Return (X, Y) of the center of cell containing provided text 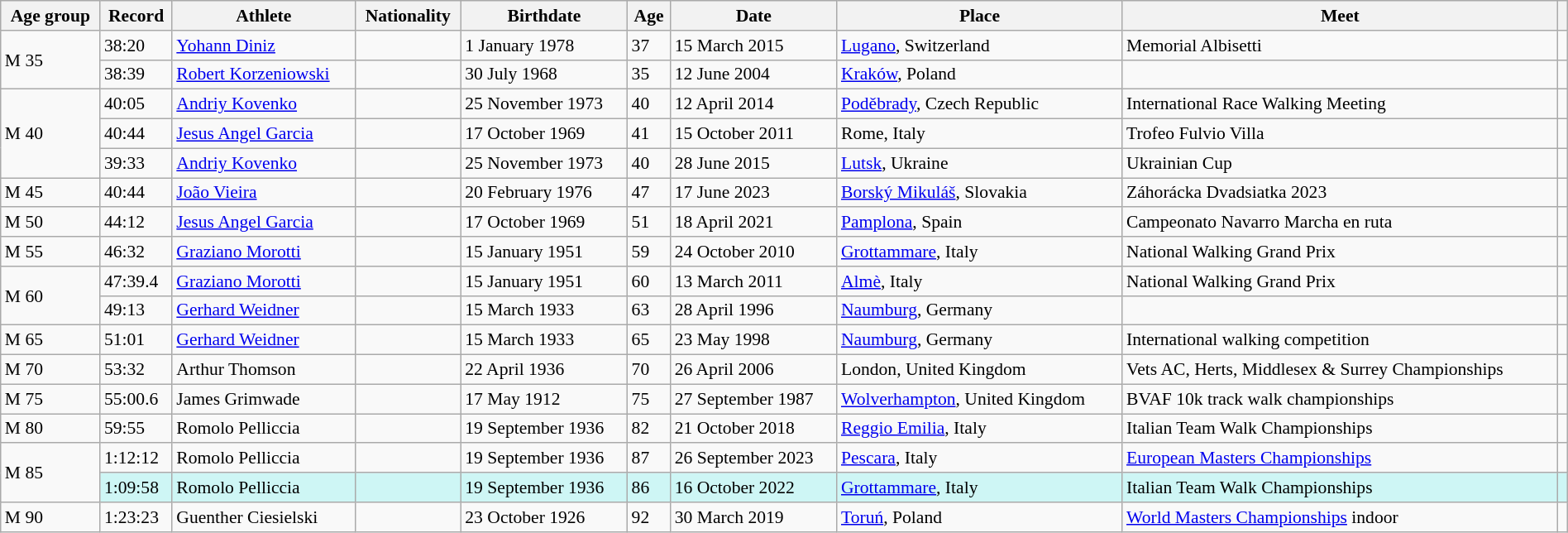
21 October 2018 (754, 429)
Vets AC, Herts, Middlesex & Surrey Championships (1340, 370)
63 (649, 310)
Yohann Diniz (263, 46)
Guenther Ciesielski (263, 517)
38:20 (136, 46)
London, United Kingdom (979, 370)
International walking competition (1340, 340)
World Masters Championships indoor (1340, 517)
Pescara, Italy (979, 459)
40:05 (136, 104)
M 45 (50, 193)
92 (649, 517)
Age (649, 16)
41 (649, 134)
17 June 2023 (754, 193)
Robert Korzeniowski (263, 74)
51 (649, 223)
26 September 2023 (754, 459)
22 April 1936 (544, 370)
João Vieira (263, 193)
47:39.4 (136, 281)
M 35 (50, 60)
75 (649, 399)
16 October 2022 (754, 487)
Reggio Emilia, Italy (979, 429)
BVAF 10k track walk championships (1340, 399)
65 (649, 340)
1 January 1978 (544, 46)
26 April 2006 (754, 370)
82 (649, 429)
17 May 1912 (544, 399)
46:32 (136, 252)
35 (649, 74)
30 July 1968 (544, 74)
Kraków, Poland (979, 74)
M 55 (50, 252)
28 April 1996 (754, 310)
M 50 (50, 223)
87 (649, 459)
37 (649, 46)
1:23:23 (136, 517)
15 March 2015 (754, 46)
Date (754, 16)
12 April 2014 (754, 104)
Poděbrady, Czech Republic (979, 104)
Rome, Italy (979, 134)
Record (136, 16)
M 60 (50, 296)
55:00.6 (136, 399)
Memorial Albisetti (1340, 46)
Wolverhampton, United Kingdom (979, 399)
13 March 2011 (754, 281)
59:55 (136, 429)
M 70 (50, 370)
Almè, Italy (979, 281)
International Race Walking Meeting (1340, 104)
39:33 (136, 163)
59 (649, 252)
Nationality (408, 16)
30 March 2019 (754, 517)
M 75 (50, 399)
23 October 1926 (544, 517)
M 40 (50, 134)
51:01 (136, 340)
Trofeo Fulvio Villa (1340, 134)
60 (649, 281)
1:12:12 (136, 459)
Pamplona, Spain (979, 223)
1:09:58 (136, 487)
15 October 2011 (754, 134)
Campeonato Navarro Marcha en ruta (1340, 223)
86 (649, 487)
Lutsk, Ukraine (979, 163)
Arthur Thomson (263, 370)
44:12 (136, 223)
28 June 2015 (754, 163)
Borský Mikuláš, Slovakia (979, 193)
Toruń, Poland (979, 517)
Athlete (263, 16)
European Masters Championships (1340, 459)
Place (979, 16)
Ukrainian Cup (1340, 163)
27 September 1987 (754, 399)
53:32 (136, 370)
M 85 (50, 473)
Age group (50, 16)
12 June 2004 (754, 74)
Meet (1340, 16)
18 April 2021 (754, 223)
Birthdate (544, 16)
M 80 (50, 429)
20 February 1976 (544, 193)
49:13 (136, 310)
70 (649, 370)
Záhorácka Dvadsiatka 2023 (1340, 193)
James Grimwade (263, 399)
38:39 (136, 74)
Lugano, Switzerland (979, 46)
23 May 1998 (754, 340)
M 90 (50, 517)
47 (649, 193)
M 65 (50, 340)
24 October 2010 (754, 252)
